Scan for the cell matching the given text and deliver its [X, Y] coordinate at center. 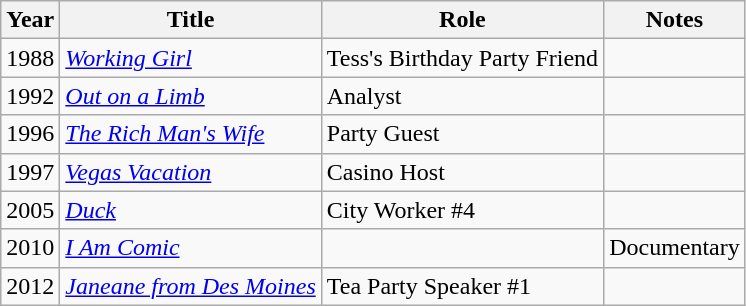
Role [462, 20]
The Rich Man's Wife [190, 134]
Janeane from Des Moines [190, 286]
Tea Party Speaker #1 [462, 286]
Casino Host [462, 172]
Notes [675, 20]
Vegas Vacation [190, 172]
Working Girl [190, 58]
Tess's Birthday Party Friend [462, 58]
City Worker #4 [462, 210]
1988 [30, 58]
Documentary [675, 248]
2010 [30, 248]
Duck [190, 210]
2005 [30, 210]
Out on a Limb [190, 96]
Party Guest [462, 134]
1996 [30, 134]
Title [190, 20]
1992 [30, 96]
2012 [30, 286]
1997 [30, 172]
Year [30, 20]
Analyst [462, 96]
I Am Comic [190, 248]
